Extract the [x, y] coordinate from the center of the cell holding the provided text.  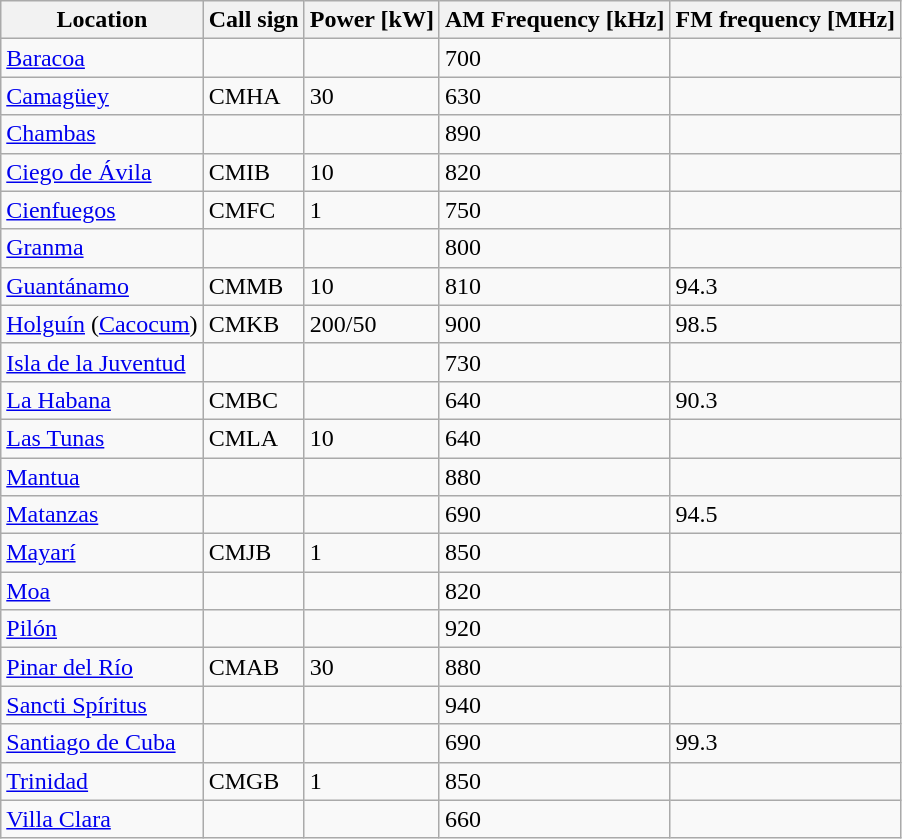
Granma [102, 248]
CMFC [254, 210]
630 [554, 96]
810 [554, 286]
Mayarí [102, 553]
660 [554, 819]
Guantánamo [102, 286]
94.5 [786, 515]
200/50 [372, 324]
940 [554, 705]
Matanzas [102, 515]
94.3 [786, 286]
La Habana [102, 400]
Moa [102, 591]
Mantua [102, 477]
Location [102, 20]
Trinidad [102, 781]
Chambas [102, 134]
Las Tunas [102, 438]
Pinar del Río [102, 667]
Villa Clara [102, 819]
99.3 [786, 743]
98.5 [786, 324]
AM Frequency [kHz] [554, 20]
700 [554, 58]
750 [554, 210]
Power [kW] [372, 20]
920 [554, 629]
Call sign [254, 20]
Cienfuegos [102, 210]
CMJB [254, 553]
Ciego de Ávila [102, 172]
CMMB [254, 286]
Pilón [102, 629]
800 [554, 248]
Holguín (Cacocum) [102, 324]
Camagüey [102, 96]
CMBC [254, 400]
CMKB [254, 324]
Santiago de Cuba [102, 743]
90.3 [786, 400]
Sancti Spíritus [102, 705]
FM frequency [MHz] [786, 20]
CMIB [254, 172]
CMHA [254, 96]
CMAB [254, 667]
Isla de la Juventud [102, 362]
Baracoa [102, 58]
730 [554, 362]
890 [554, 134]
CMLA [254, 438]
CMGB [254, 781]
900 [554, 324]
